From the cell containing the given text, extract its center point as (X, Y) coordinate. 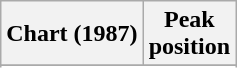
Peakposition (189, 34)
Chart (1987) (72, 34)
